Locate the cell with the specified text and output its [x, y] center coordinate. 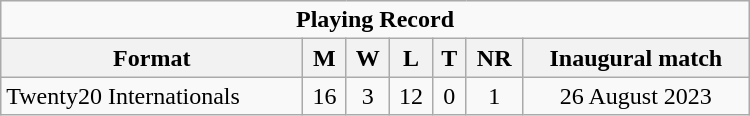
26 August 2023 [636, 96]
T [450, 58]
Twenty20 Internationals [152, 96]
L [410, 58]
16 [324, 96]
M [324, 58]
3 [368, 96]
NR [494, 58]
1 [494, 96]
0 [450, 96]
W [368, 58]
12 [410, 96]
Format [152, 58]
Playing Record [375, 20]
Inaugural match [636, 58]
